Scan for the cell matching the given text and deliver its [X, Y] coordinate at center. 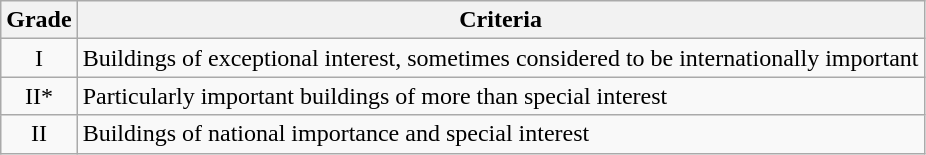
Grade [39, 20]
Particularly important buildings of more than special interest [500, 96]
Criteria [500, 20]
II [39, 134]
Buildings of exceptional interest, sometimes considered to be internationally important [500, 58]
II* [39, 96]
Buildings of national importance and special interest [500, 134]
I [39, 58]
